Provide the [x, y] coordinate of the cell's center where the given text is located.  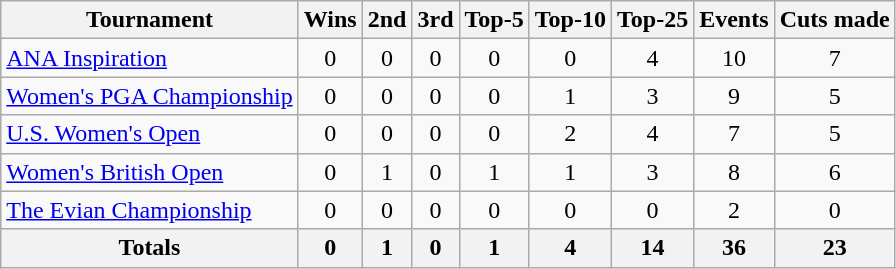
8 [734, 172]
Tournament [150, 20]
Top-10 [570, 20]
23 [834, 248]
Women's PGA Championship [150, 96]
3rd [436, 20]
Top-5 [494, 20]
36 [734, 248]
14 [652, 248]
U.S. Women's Open [150, 134]
10 [734, 58]
Top-25 [652, 20]
Women's British Open [150, 172]
2nd [387, 20]
Wins [330, 20]
9 [734, 96]
The Evian Championship [150, 210]
Events [734, 20]
6 [834, 172]
ANA Inspiration [150, 58]
Totals [150, 248]
Cuts made [834, 20]
